Pinpoint the cell where the given text exists, returning its (x, y) midpoint coordinate. 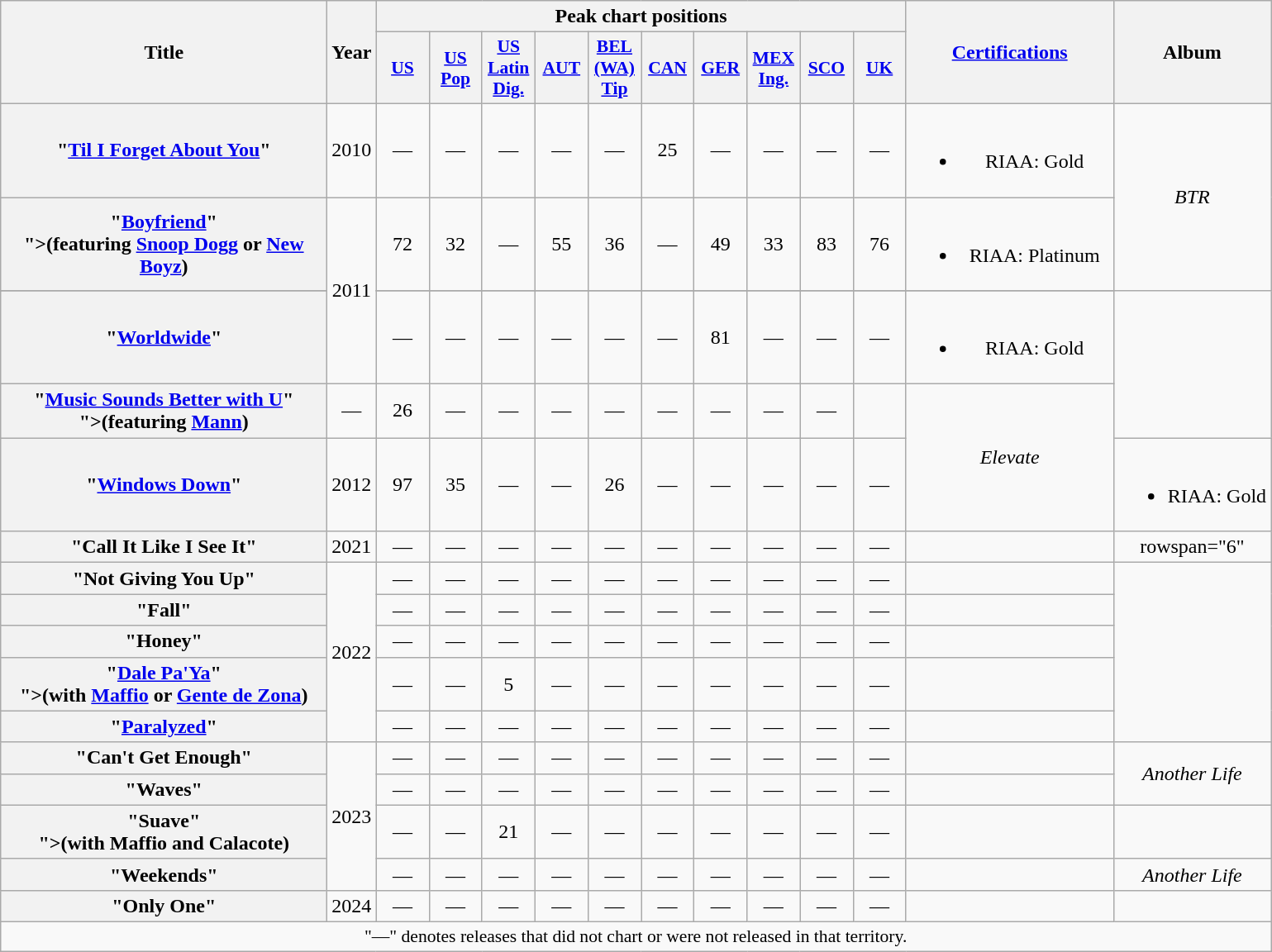
"Til I Forget About You" (164, 150)
2021 (352, 547)
"Worldwide" (164, 337)
CAN (668, 68)
Title (164, 53)
"Fall" (164, 610)
5 (508, 684)
"Paralyzed" (164, 726)
Year (352, 53)
USPop (455, 68)
"Windows Down" (164, 484)
"Waves" (164, 789)
81 (721, 337)
2011 (352, 290)
"Suave"">(with Maffio and Calacote) (164, 831)
2010 (352, 150)
"Boyfriend"">(featuring Snoop Dogg or New Boyz) (164, 243)
"Only One" (164, 906)
97 (403, 484)
"Call It Like I See It" (164, 547)
BEL (WA)Tip (614, 68)
55 (561, 243)
36 (614, 243)
2012 (352, 484)
SCO (827, 68)
2023 (352, 816)
35 (455, 484)
rowspan="6" (1192, 547)
"—" denotes releases that did not chart or were not released in that territory. (636, 936)
MEXIng. (774, 68)
21 (508, 831)
"Dale Pa'Ya"">(with Maffio or Gente de Zona) (164, 684)
76 (879, 243)
25 (668, 150)
2022 (352, 653)
2024 (352, 906)
Certifications (1010, 53)
72 (403, 243)
32 (455, 243)
Album (1192, 53)
GER (721, 68)
UK (879, 68)
US (403, 68)
"Honey" (164, 641)
"Music Sounds Better with U"">(featuring Mann) (164, 412)
49 (721, 243)
"Can't Get Enough" (164, 758)
33 (774, 243)
AUT (561, 68)
BTR (1192, 197)
Elevate (1010, 458)
RIAA: Platinum (1010, 243)
USLatin Dig. (508, 68)
Peak chart positions (641, 17)
"Weekends" (164, 874)
83 (827, 243)
"Not Giving You Up" (164, 578)
